Locate the cell with the specified text and output its [x, y] center coordinate. 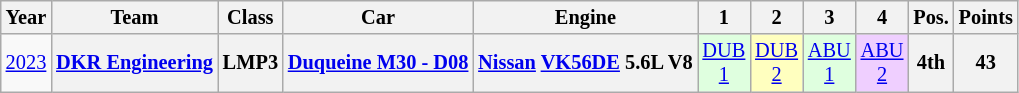
1 [724, 17]
DUB2 [776, 63]
Class [250, 17]
3 [830, 17]
Duqueine M30 - D08 [378, 63]
4th [930, 63]
4 [882, 17]
DUB1 [724, 63]
Year [26, 17]
Car [378, 17]
ABU2 [882, 63]
ABU1 [830, 63]
LMP3 [250, 63]
Pos. [930, 17]
2023 [26, 63]
Team [134, 17]
Engine [585, 17]
43 [986, 63]
DKR Engineering [134, 63]
2 [776, 17]
Nissan VK56DE 5.6L V8 [585, 63]
Points [986, 17]
